Scan for the cell matching the given text and deliver its (x, y) coordinate at center. 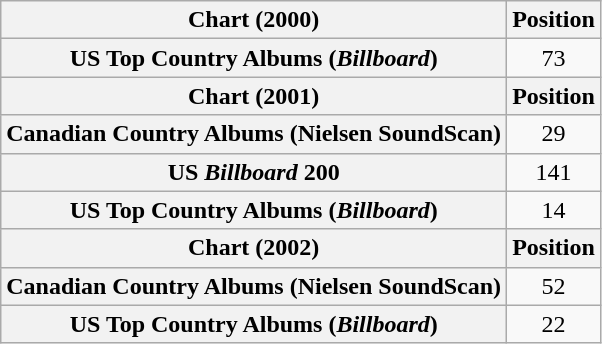
29 (554, 134)
Chart (2001) (254, 96)
US Billboard 200 (254, 172)
Chart (2000) (254, 20)
Chart (2002) (254, 248)
14 (554, 210)
22 (554, 324)
73 (554, 58)
141 (554, 172)
52 (554, 286)
